Locate the cell with the specified text and output its (x, y) center coordinate. 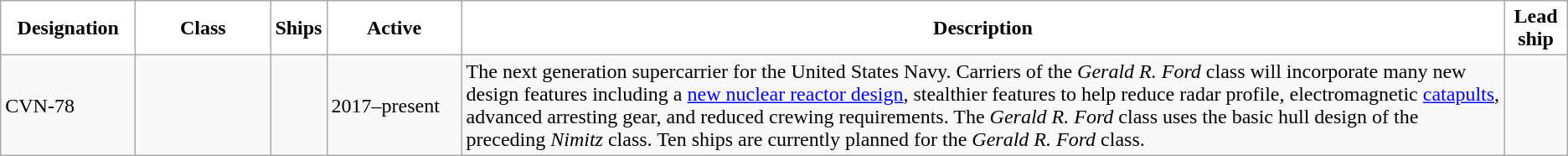
Designation (69, 29)
Description (983, 29)
Active (394, 29)
Class (203, 29)
2017–present (394, 106)
Ships (298, 29)
CVN-78 (69, 106)
Lead ship (1536, 29)
